Scan for the cell matching the given text and deliver its (x, y) coordinate at center. 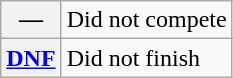
Did not finish (146, 58)
DNF (31, 58)
Did not compete (146, 20)
— (31, 20)
